Provide the (x, y) coordinate of the cell's center where the given text is located.  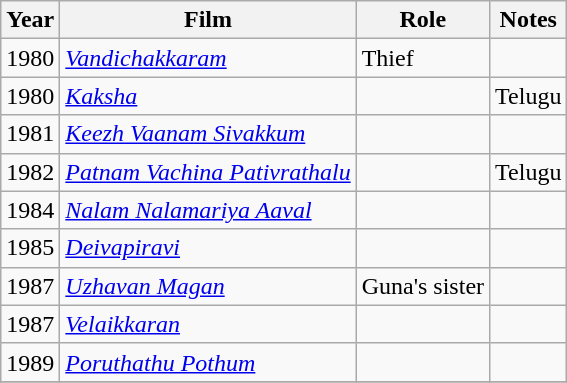
Film (208, 20)
Guna's sister (422, 286)
Poruthathu Pothum (208, 362)
Thief (422, 58)
1982 (30, 172)
1984 (30, 210)
1985 (30, 248)
Nalam Nalamariya Aaval (208, 210)
1981 (30, 134)
Notes (528, 20)
1989 (30, 362)
Kaksha (208, 96)
Vandichakkaram (208, 58)
Velaikkaran (208, 324)
Year (30, 20)
Keezh Vaanam Sivakkum (208, 134)
Role (422, 20)
Patnam Vachina Pativrathalu (208, 172)
Uzhavan Magan (208, 286)
Deivapiravi (208, 248)
